Provide the [x, y] coordinate of the cell's center where the given text is located.  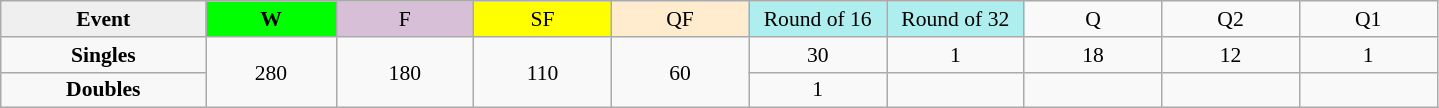
18 [1093, 55]
180 [405, 72]
30 [818, 55]
Doubles [104, 90]
110 [543, 72]
60 [680, 72]
Q1 [1368, 19]
Round of 16 [818, 19]
280 [271, 72]
Event [104, 19]
W [271, 19]
Round of 32 [955, 19]
F [405, 19]
12 [1231, 55]
QF [680, 19]
SF [543, 19]
Singles [104, 55]
Q2 [1231, 19]
Q [1093, 19]
